For the text-containing cell, return its midpoint in [X, Y] coordinate format. 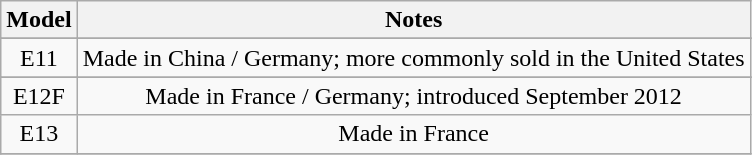
Notes [414, 20]
Model [39, 20]
Made in France / Germany; introduced September 2012 [414, 96]
E12F [39, 96]
E11 [39, 58]
Made in France [414, 134]
E13 [39, 134]
Made in China / Germany; more commonly sold in the United States [414, 58]
